Pinpoint the cell where the given text exists, returning its (X, Y) midpoint coordinate. 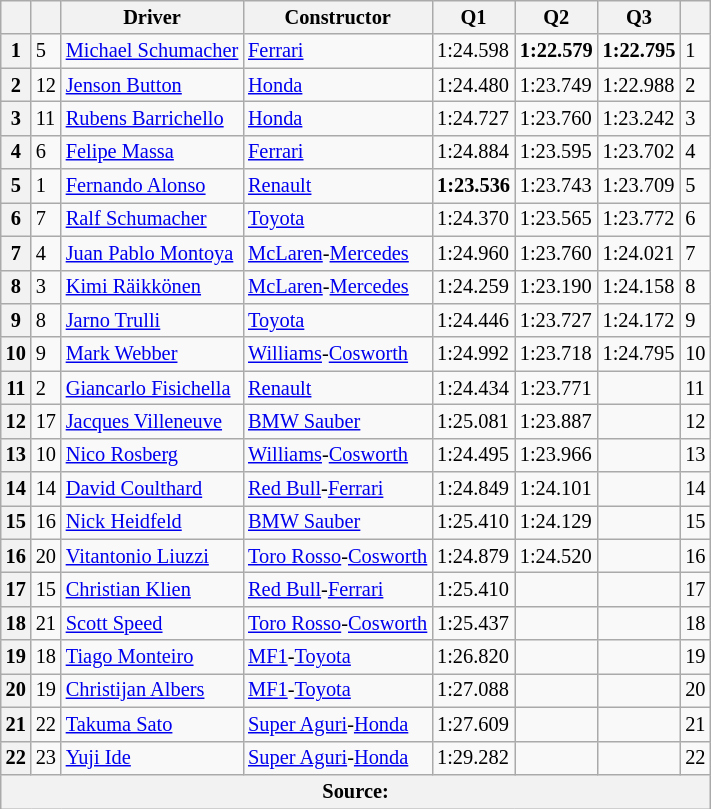
1:24.446 (474, 320)
1:23.743 (556, 186)
1:24.370 (474, 219)
Jacques Villeneuve (152, 421)
1:24.021 (640, 253)
Constructor (338, 17)
1:23.709 (640, 186)
Felipe Massa (152, 152)
1:23.190 (556, 287)
1:24.259 (474, 287)
1:23.565 (556, 219)
Source: (356, 791)
1:23.718 (556, 354)
1:24.129 (556, 522)
Christian Klien (152, 589)
Jenson Button (152, 85)
Tiago Monteiro (152, 657)
1:27.609 (474, 724)
1:24.172 (640, 320)
Juan Pablo Montoya (152, 253)
Q1 (474, 17)
Nico Rosberg (152, 455)
1:25.081 (474, 421)
1:27.088 (474, 690)
Takuma Sato (152, 724)
1:29.282 (474, 758)
1:23.966 (556, 455)
1:23.771 (556, 388)
Q2 (556, 17)
1:24.520 (556, 556)
David Coulthard (152, 489)
Christijan Albers (152, 690)
Michael Schumacher (152, 51)
1:24.598 (474, 51)
Scott Speed (152, 623)
1:24.960 (474, 253)
Vitantonio Liuzzi (152, 556)
1:24.879 (474, 556)
Giancarlo Fisichella (152, 388)
1:22.795 (640, 51)
1:24.727 (474, 118)
1:24.795 (640, 354)
1:22.988 (640, 85)
1:22.579 (556, 51)
Yuji Ide (152, 758)
1:24.992 (474, 354)
1:24.849 (474, 489)
1:23.702 (640, 152)
Rubens Barrichello (152, 118)
Ralf Schumacher (152, 219)
1:25.437 (474, 623)
1:24.884 (474, 152)
1:23.595 (556, 152)
Q3 (640, 17)
1:26.820 (474, 657)
Fernando Alonso (152, 186)
1:24.101 (556, 489)
1:23.749 (556, 85)
Jarno Trulli (152, 320)
1:24.480 (474, 85)
1:24.434 (474, 388)
1:23.887 (556, 421)
1:23.727 (556, 320)
Nick Heidfeld (152, 522)
23 (46, 758)
1:23.536 (474, 186)
Driver (152, 17)
1:23.772 (640, 219)
Kimi Räikkönen (152, 287)
1:23.242 (640, 118)
1:24.495 (474, 455)
Mark Webber (152, 354)
1:24.158 (640, 287)
